Locate the cell with the specified text and output its [x, y] center coordinate. 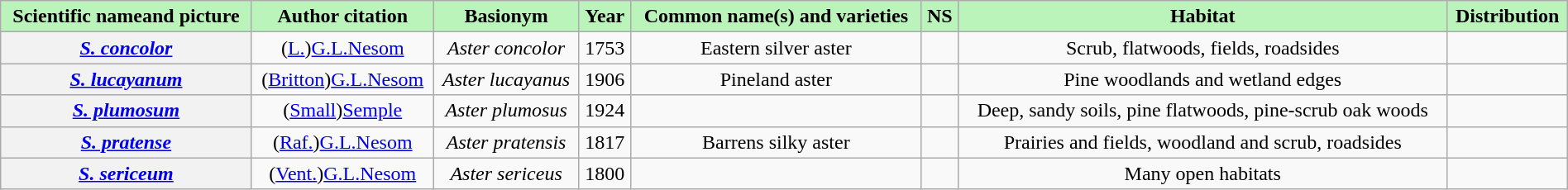
NS [939, 17]
1817 [605, 142]
Common name(s) and varieties [776, 17]
Barrens silky aster [776, 142]
Many open habitats [1202, 173]
(Britton)G.L.Nesom [342, 79]
Scrub, flatwoods, fields, roadsides [1202, 48]
Author citation [342, 17]
(L.)G.L.Nesom [342, 48]
1800 [605, 173]
1924 [605, 111]
1906 [605, 79]
Aster plumosus [506, 111]
S. plumosum [126, 111]
S. pratense [126, 142]
S. lucayanum [126, 79]
Year [605, 17]
Aster concolor [506, 48]
Scientific nameand picture [126, 17]
1753 [605, 48]
Eastern silver aster [776, 48]
Habitat [1202, 17]
Aster sericeus [506, 173]
Basionym [506, 17]
S. concolor [126, 48]
Pine woodlands and wetland edges [1202, 79]
Deep, sandy soils, pine flatwoods, pine-scrub oak woods [1202, 111]
Distribution [1507, 17]
(Vent.)G.L.Nesom [342, 173]
(Small)Semple [342, 111]
Prairies and fields, woodland and scrub, roadsides [1202, 142]
(Raf.)G.L.Nesom [342, 142]
Aster pratensis [506, 142]
S. sericeum [126, 173]
Aster lucayanus [506, 79]
Pineland aster [776, 79]
